Identify which cell holds the provided text, then report its (X, Y) central coordinate. 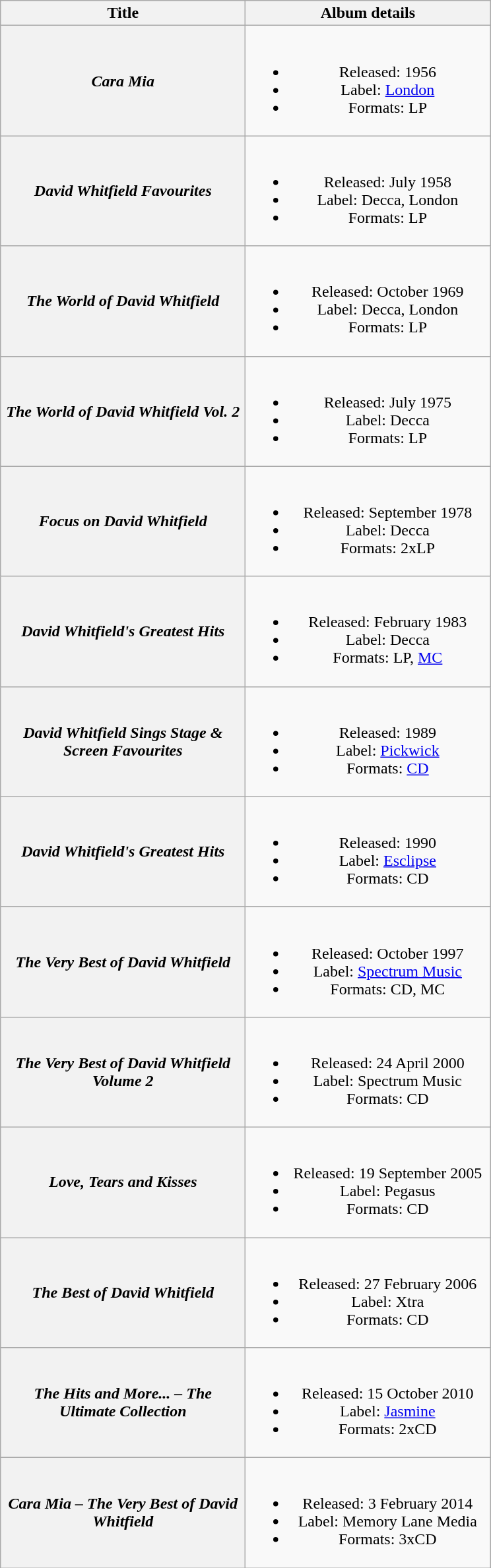
The World of David Whitfield Vol. 2 (123, 411)
Released: July 1958Label: Decca, LondonFormats: LP (368, 191)
David Whitfield Sings Stage & Screen Favourites (123, 741)
Released: 15 October 2010Label: JasmineFormats: 2xCD (368, 1403)
The Very Best of David Whitfield Volume 2 (123, 1072)
Released: October 1997Label: Spectrum MusicFormats: CD, MC (368, 961)
The World of David Whitfield (123, 301)
Released: October 1969Label: Decca, LondonFormats: LP (368, 301)
Released: July 1975Label: DeccaFormats: LP (368, 411)
The Best of David Whitfield (123, 1292)
The Very Best of David Whitfield (123, 961)
Cara Mia – The Very Best of David Whitfield (123, 1513)
The Hits and More... – The Ultimate Collection (123, 1403)
Cara Mia (123, 80)
Released: February 1983Label: DeccaFormats: LP, MC (368, 632)
David Whitfield Favourites (123, 191)
Released: 1990Label: EsclipseFormats: CD (368, 852)
Focus on David Whitfield (123, 521)
Released: 3 February 2014Label: Memory Lane MediaFormats: 3xCD (368, 1513)
Title (123, 13)
Released: 1989Label: PickwickFormats: CD (368, 741)
Album details (368, 13)
Released: 24 April 2000Label: Spectrum MusicFormats: CD (368, 1072)
Love, Tears and Kisses (123, 1182)
Released: September 1978Label: DeccaFormats: 2xLP (368, 521)
Released: 19 September 2005Label: PegasusFormats: CD (368, 1182)
Released: 1956Label: LondonFormats: LP (368, 80)
Released: 27 February 2006Label: XtraFormats: CD (368, 1292)
